Output the (X, Y) coordinate of the center of the cell containing the given text.  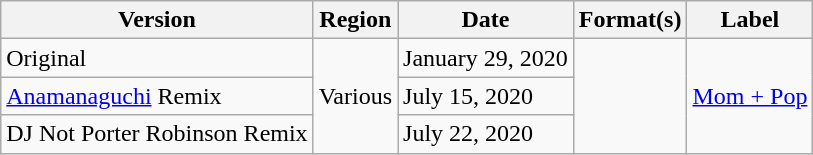
Region (355, 20)
July 22, 2020 (486, 134)
Various (355, 96)
July 15, 2020 (486, 96)
Mom + Pop (750, 96)
DJ Not Porter Robinson Remix (157, 134)
January 29, 2020 (486, 58)
Format(s) (630, 20)
Original (157, 58)
Label (750, 20)
Date (486, 20)
Version (157, 20)
Anamanaguchi Remix (157, 96)
